Return the [x, y] coordinate for the center point of the cell that contains the specified text.  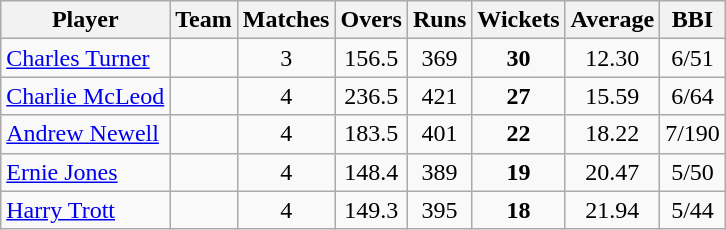
21.94 [612, 210]
3 [286, 58]
395 [439, 210]
27 [518, 96]
30 [518, 58]
389 [439, 172]
12.30 [612, 58]
6/51 [693, 58]
156.5 [371, 58]
18.22 [612, 134]
19 [518, 172]
Team [204, 20]
Charles Turner [86, 58]
149.3 [371, 210]
Matches [286, 20]
Player [86, 20]
183.5 [371, 134]
6/64 [693, 96]
Overs [371, 20]
20.47 [612, 172]
Runs [439, 20]
401 [439, 134]
22 [518, 134]
369 [439, 58]
236.5 [371, 96]
5/50 [693, 172]
Average [612, 20]
5/44 [693, 210]
148.4 [371, 172]
421 [439, 96]
18 [518, 210]
7/190 [693, 134]
Charlie McLeod [86, 96]
15.59 [612, 96]
Wickets [518, 20]
BBI [693, 20]
Ernie Jones [86, 172]
Harry Trott [86, 210]
Andrew Newell [86, 134]
